Output the [x, y] coordinate of the center of the cell containing the given text.  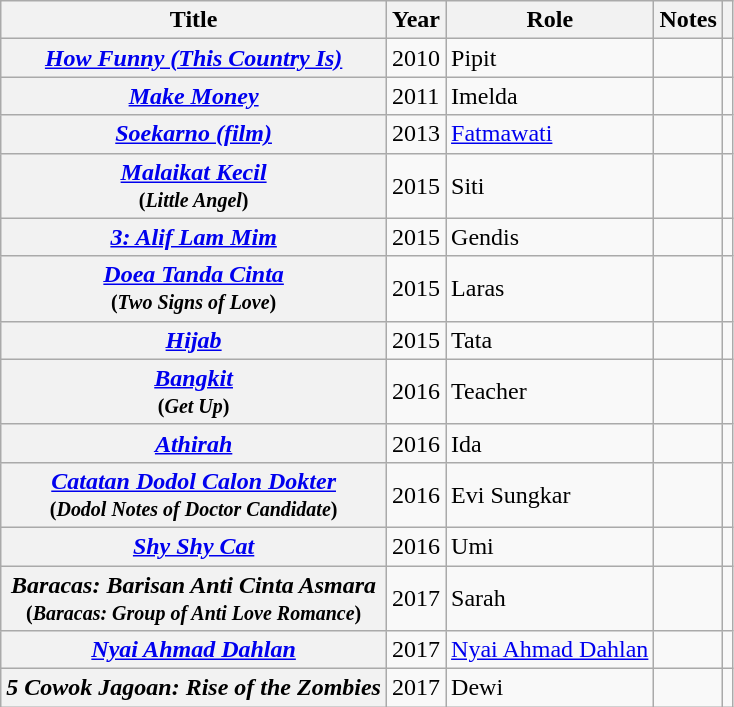
2013 [416, 134]
Year [416, 20]
Tata [550, 340]
How Funny (This Country Is) [194, 58]
Laras [550, 288]
Fatmawati [550, 134]
Role [550, 20]
3: Alif Lam Mim [194, 237]
Baracas: Barisan Anti Cinta Asmara (Baracas: Group of Anti Love Romance) [194, 598]
Soekarno (film) [194, 134]
2011 [416, 96]
Malaikat Kecil (Little Angel) [194, 186]
Teacher [550, 392]
Pipit [550, 58]
Ida [550, 443]
Notes [688, 20]
Umi [550, 546]
Hijab [194, 340]
5 Cowok Jagoan: Rise of the Zombies [194, 688]
Shy Shy Cat [194, 546]
Evi Sungkar [550, 494]
Bangkit (Get Up) [194, 392]
Make Money [194, 96]
2010 [416, 58]
Title [194, 20]
Doea Tanda Cinta (Two Signs of Love) [194, 288]
Imelda [550, 96]
Sarah [550, 598]
Gendis [550, 237]
Siti [550, 186]
Athirah [194, 443]
Dewi [550, 688]
Catatan Dodol Calon Dokter (Dodol Notes of Doctor Candidate) [194, 494]
